Find where the given text appears and provide that cell's center as [X, Y] coordinate. 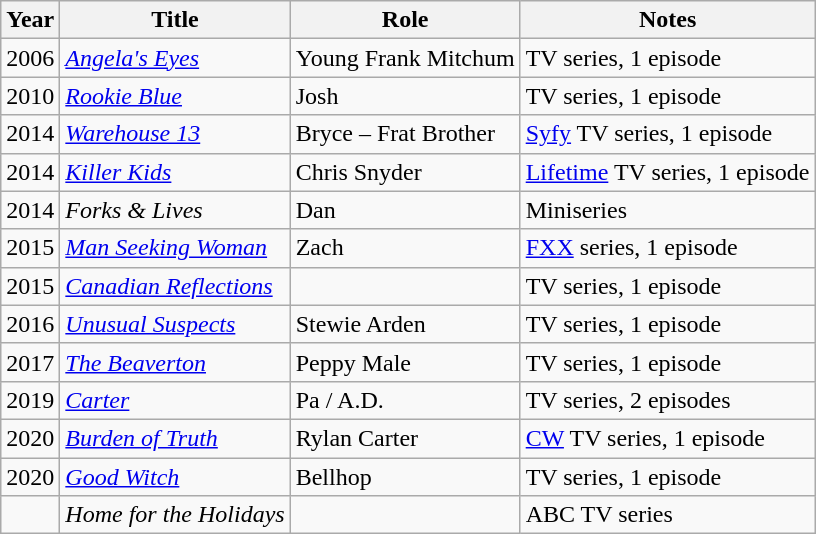
2016 [30, 324]
2010 [30, 96]
2019 [30, 400]
Good Witch [175, 477]
Role [405, 20]
Forks & Lives [175, 210]
Burden of Truth [175, 438]
The Beaverton [175, 362]
Angela's Eyes [175, 58]
CW TV series, 1 episode [668, 438]
Warehouse 13 [175, 134]
Chris Snyder [405, 172]
Home for the Holidays [175, 515]
FXX series, 1 episode [668, 248]
Bryce – Frat Brother [405, 134]
Title [175, 20]
Zach [405, 248]
Syfy TV series, 1 episode [668, 134]
Peppy Male [405, 362]
Year [30, 20]
Canadian Reflections [175, 286]
Killer Kids [175, 172]
Lifetime TV series, 1 episode [668, 172]
2006 [30, 58]
Miniseries [668, 210]
Dan [405, 210]
Notes [668, 20]
Rookie Blue [175, 96]
Young Frank Mitchum [405, 58]
Stewie Arden [405, 324]
Rylan Carter [405, 438]
TV series, 2 episodes [668, 400]
Man Seeking Woman [175, 248]
Pa / A.D. [405, 400]
ABC TV series [668, 515]
Bellhop [405, 477]
Carter [175, 400]
Unusual Suspects [175, 324]
Josh [405, 96]
2017 [30, 362]
